Find where the given text appears and provide that cell's center as (X, Y) coordinate. 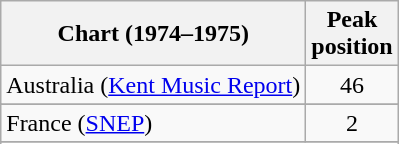
France (SNEP) (154, 123)
46 (352, 85)
Australia (Kent Music Report) (154, 85)
Chart (1974–1975) (154, 34)
Peak position (352, 34)
2 (352, 123)
